Find where the given text appears and provide that cell's center as (X, Y) coordinate. 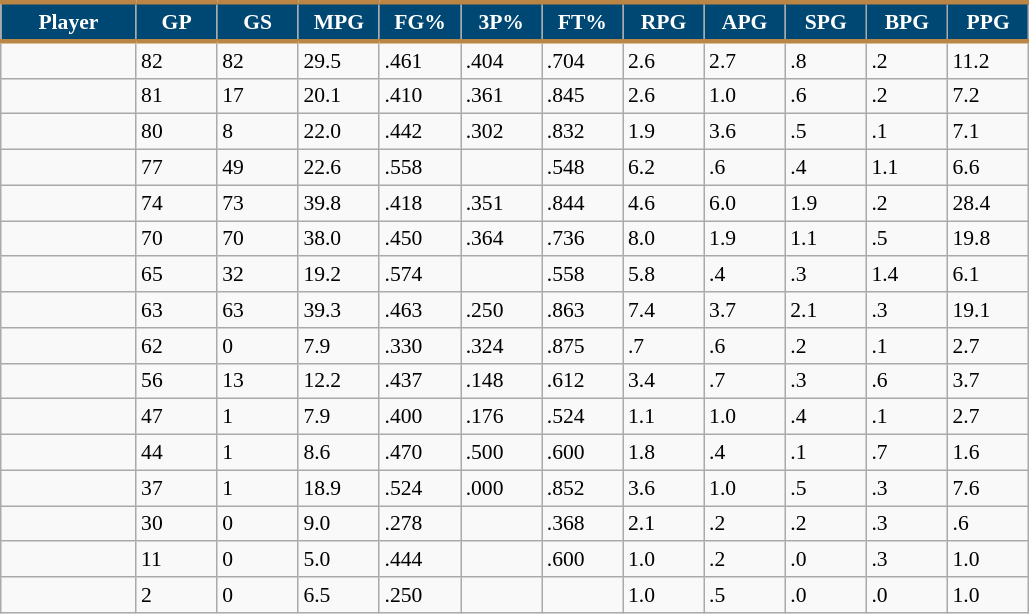
7.6 (988, 488)
.444 (420, 560)
RPG (664, 22)
8 (258, 132)
.351 (502, 203)
GS (258, 22)
.450 (420, 239)
.418 (420, 203)
Player (68, 22)
3P% (502, 22)
FG% (420, 22)
20.1 (338, 96)
8.6 (338, 453)
.330 (420, 346)
MPG (338, 22)
3.4 (664, 381)
5.8 (664, 275)
.404 (502, 60)
.8 (826, 60)
.410 (420, 96)
.500 (502, 453)
6.1 (988, 275)
22.6 (338, 168)
.148 (502, 381)
.863 (582, 310)
7.4 (664, 310)
.612 (582, 381)
BPG (906, 22)
1.8 (664, 453)
.736 (582, 239)
.278 (420, 524)
28.4 (988, 203)
FT% (582, 22)
12.2 (338, 381)
39.3 (338, 310)
49 (258, 168)
11 (176, 560)
GP (176, 22)
.400 (420, 417)
29.5 (338, 60)
19.2 (338, 275)
80 (176, 132)
13 (258, 381)
2 (176, 595)
6.5 (338, 595)
6.6 (988, 168)
.574 (420, 275)
.470 (420, 453)
.437 (420, 381)
5.0 (338, 560)
18.9 (338, 488)
65 (176, 275)
77 (176, 168)
.368 (582, 524)
39.8 (338, 203)
19.1 (988, 310)
.324 (502, 346)
.361 (502, 96)
9.0 (338, 524)
PPG (988, 22)
APG (744, 22)
7.2 (988, 96)
.463 (420, 310)
1.4 (906, 275)
56 (176, 381)
1.6 (988, 453)
32 (258, 275)
.875 (582, 346)
6.0 (744, 203)
.302 (502, 132)
.000 (502, 488)
73 (258, 203)
8.0 (664, 239)
30 (176, 524)
7.1 (988, 132)
38.0 (338, 239)
37 (176, 488)
.844 (582, 203)
.704 (582, 60)
81 (176, 96)
.852 (582, 488)
.364 (502, 239)
62 (176, 346)
74 (176, 203)
4.6 (664, 203)
44 (176, 453)
.548 (582, 168)
.832 (582, 132)
17 (258, 96)
.461 (420, 60)
6.2 (664, 168)
SPG (826, 22)
11.2 (988, 60)
.845 (582, 96)
47 (176, 417)
.442 (420, 132)
22.0 (338, 132)
19.8 (988, 239)
.176 (502, 417)
